Find where the given text appears and provide that cell's center as (x, y) coordinate. 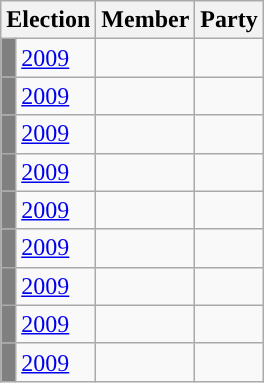
Party (229, 20)
Member (146, 20)
Election (48, 20)
